Identify which cell holds the provided text, then report its (x, y) central coordinate. 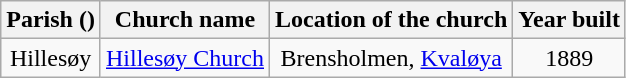
Brensholmen, Kvaløya (392, 58)
Parish () (51, 20)
Year built (570, 20)
Church name (184, 20)
1889 (570, 58)
Hillesøy (51, 58)
Hillesøy Church (184, 58)
Location of the church (392, 20)
